From the cell containing the given text, extract its center point as (X, Y) coordinate. 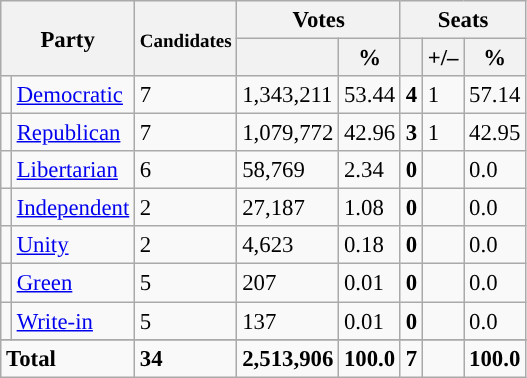
Total (68, 358)
Votes (319, 20)
53.44 (370, 95)
Write-in (72, 321)
Republican (72, 133)
207 (288, 283)
1,079,772 (288, 133)
27,187 (288, 208)
2,513,906 (288, 358)
Democratic (72, 95)
1.08 (370, 208)
34 (186, 358)
Green (72, 283)
Party (68, 38)
42.95 (495, 133)
Independent (72, 208)
6 (186, 170)
1,343,211 (288, 95)
137 (288, 321)
0.18 (370, 245)
Seats (462, 20)
57.14 (495, 95)
3 (411, 133)
+/– (442, 58)
58,769 (288, 170)
Libertarian (72, 170)
Unity (72, 245)
2.34 (370, 170)
42.96 (370, 133)
4,623 (288, 245)
Candidates (186, 38)
4 (411, 95)
